Provide the [x, y] coordinate of the cell's center where the given text is located.  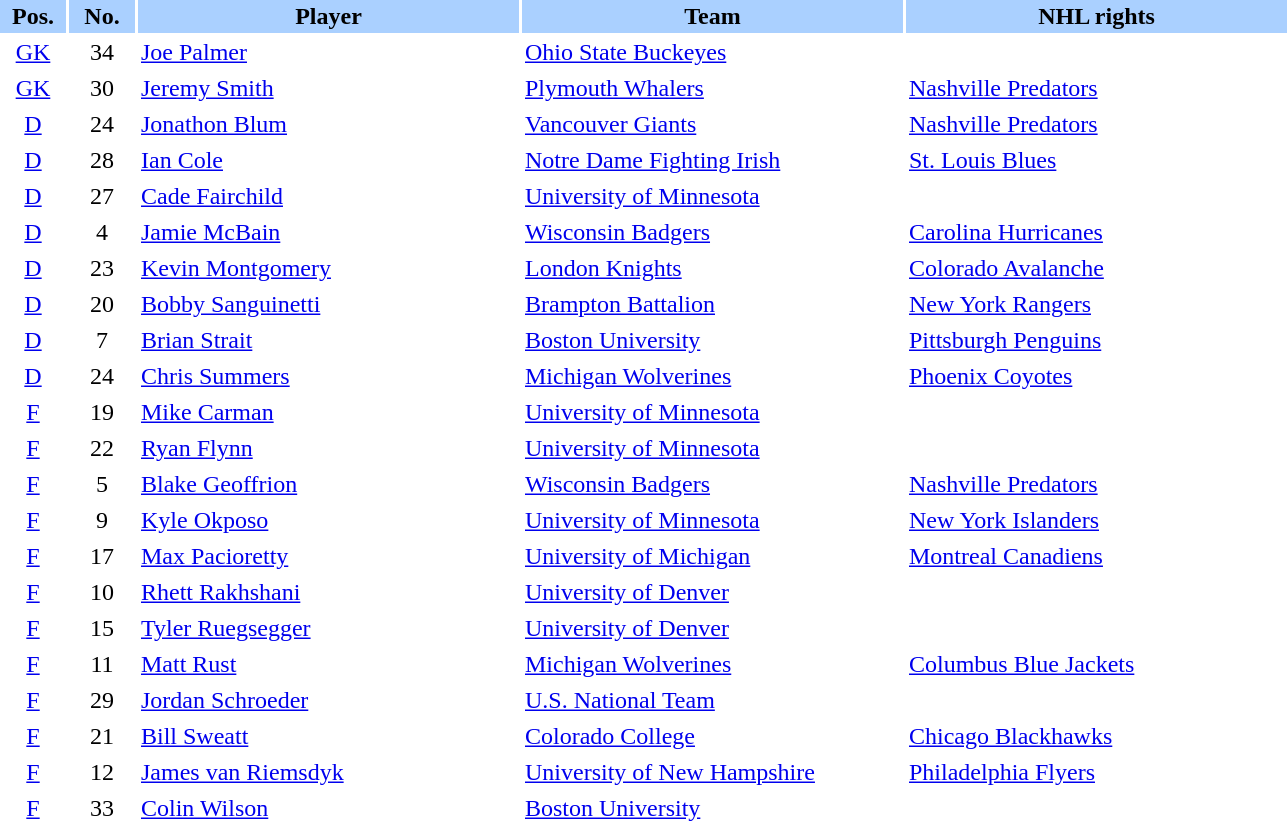
Jonathon Blum [328, 124]
21 [102, 736]
Brampton Battalion [712, 304]
Ian Cole [328, 160]
20 [102, 304]
Kyle Okposo [328, 520]
11 [102, 664]
Notre Dame Fighting Irish [712, 160]
Philadelphia Flyers [1096, 772]
Bobby Sanguinetti [328, 304]
Columbus Blue Jackets [1096, 664]
James van Riemsdyk [328, 772]
Colorado Avalanche [1096, 268]
Mike Carman [328, 412]
Kevin Montgomery [328, 268]
7 [102, 340]
Jordan Schroeder [328, 700]
Tyler Ruegsegger [328, 628]
28 [102, 160]
Vancouver Giants [712, 124]
Blake Geoffrion [328, 484]
St. Louis Blues [1096, 160]
Bill Sweatt [328, 736]
Montreal Canadiens [1096, 556]
University of Michigan [712, 556]
Jeremy Smith [328, 88]
34 [102, 52]
Ryan Flynn [328, 448]
Boston University [712, 340]
29 [102, 700]
5 [102, 484]
Max Pacioretty [328, 556]
23 [102, 268]
30 [102, 88]
University of New Hampshire [712, 772]
Chris Summers [328, 376]
Ohio State Buckeyes [712, 52]
9 [102, 520]
NHL rights [1096, 16]
Plymouth Whalers [712, 88]
Jamie McBain [328, 232]
17 [102, 556]
Phoenix Coyotes [1096, 376]
22 [102, 448]
Pos. [33, 16]
London Knights [712, 268]
27 [102, 196]
Matt Rust [328, 664]
Team [712, 16]
Rhett Rakhshani [328, 592]
Player [328, 16]
Joe Palmer [328, 52]
New York Rangers [1096, 304]
Cade Fairchild [328, 196]
New York Islanders [1096, 520]
15 [102, 628]
4 [102, 232]
Pittsburgh Penguins [1096, 340]
U.S. National Team [712, 700]
19 [102, 412]
No. [102, 16]
Carolina Hurricanes [1096, 232]
Chicago Blackhawks [1096, 736]
Brian Strait [328, 340]
Colorado College [712, 736]
10 [102, 592]
12 [102, 772]
